For the text-containing cell, return its midpoint in (X, Y) coordinate format. 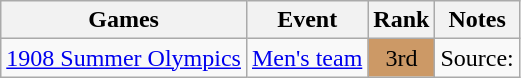
Notes (477, 20)
Games (124, 20)
Source: (477, 58)
3rd (402, 58)
1908 Summer Olympics (124, 58)
Men's team (306, 58)
Event (306, 20)
Rank (402, 20)
